Pinpoint the cell where the given text exists, returning its [x, y] midpoint coordinate. 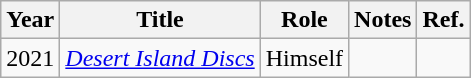
2021 [30, 58]
Ref. [444, 20]
Desert Island Discs [160, 58]
Himself [304, 58]
Year [30, 20]
Notes [383, 20]
Title [160, 20]
Role [304, 20]
